Return the (x, y) coordinate for the center point of the cell that contains the specified text.  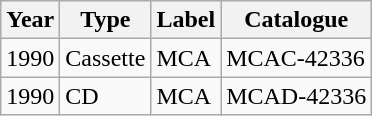
MCAC-42336 (296, 58)
Cassette (106, 58)
Year (30, 20)
Catalogue (296, 20)
CD (106, 96)
MCAD-42336 (296, 96)
Type (106, 20)
Label (186, 20)
